Detect which cell encompasses the target text, then output its (X, Y) center coordinate. 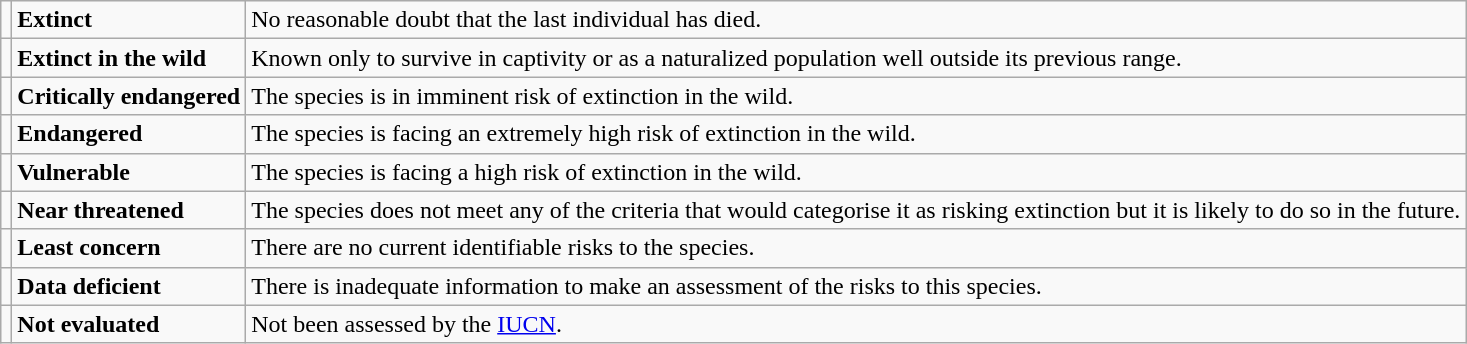
Extinct (129, 20)
There are no current identifiable risks to the species. (856, 248)
Not evaluated (129, 324)
The species does not meet any of the criteria that would categorise it as risking extinction but it is likely to do so in the future. (856, 210)
Extinct in the wild (129, 58)
There is inadequate information to make an assessment of the risks to this species. (856, 286)
Near threatened (129, 210)
Known only to survive in captivity or as a naturalized population well outside its previous range. (856, 58)
Least concern (129, 248)
Endangered (129, 134)
The species is in imminent risk of extinction in the wild. (856, 96)
Vulnerable (129, 172)
Critically endangered (129, 96)
Not been assessed by the IUCN. (856, 324)
No reasonable doubt that the last individual has died. (856, 20)
Data deficient (129, 286)
The species is facing an extremely high risk of extinction in the wild. (856, 134)
The species is facing a high risk of extinction in the wild. (856, 172)
